Pinpoint the cell where the given text exists, returning its (x, y) midpoint coordinate. 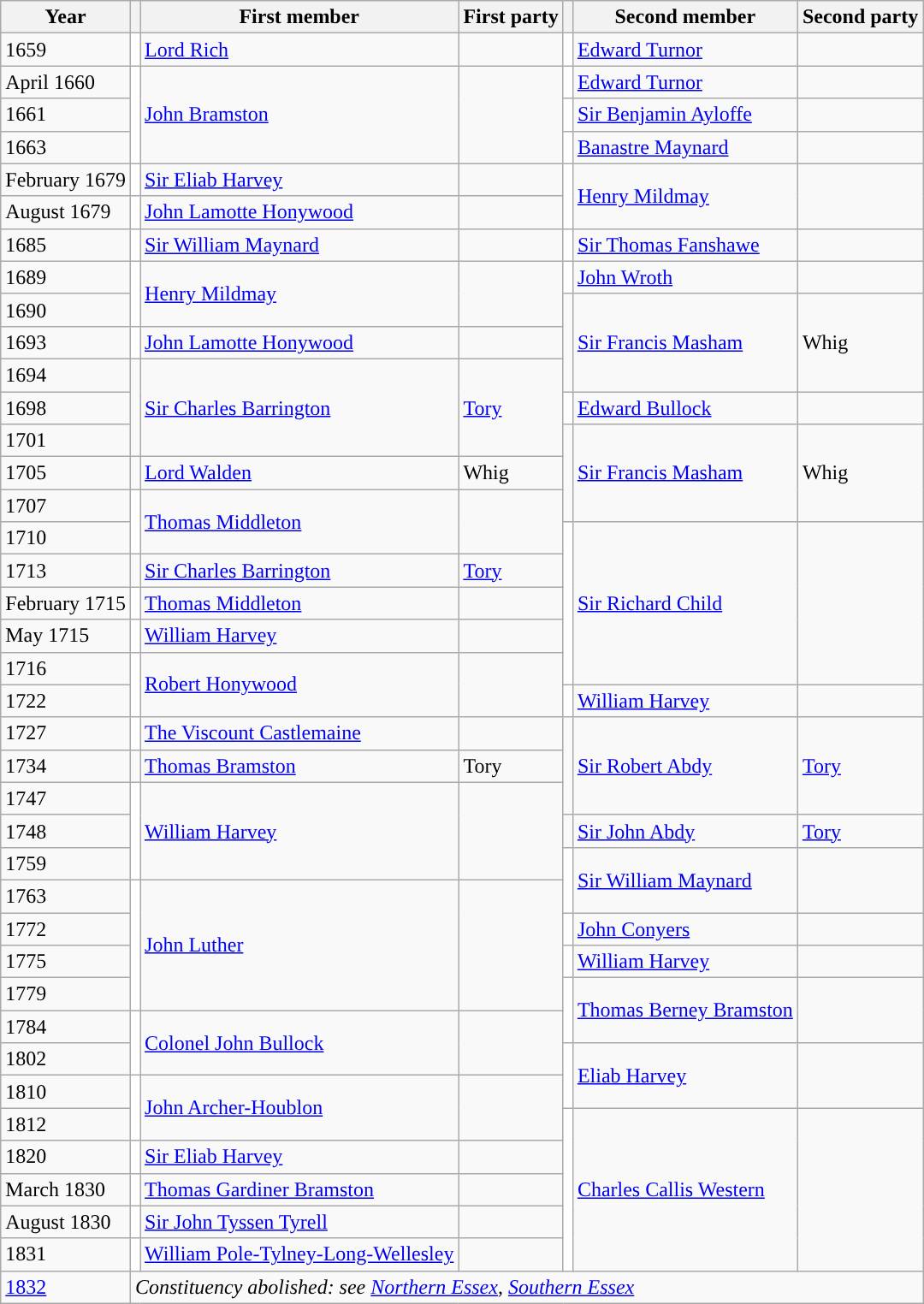
February 1679 (66, 180)
1659 (66, 50)
1775 (66, 962)
1705 (66, 473)
Thomas Gardiner Bramston (299, 1189)
Constituency abolished: see Northern Essex, Southern Essex (526, 1287)
Thomas Bramston (299, 766)
1802 (66, 1059)
Sir Thomas Fanshawe (684, 245)
1661 (66, 115)
March 1830 (66, 1189)
Sir John Abdy (684, 831)
Charles Callis Western (684, 1189)
1820 (66, 1157)
Sir John Tyssen Tyrell (299, 1222)
August 1830 (66, 1222)
William Pole-Tylney-Long-Wellesley (299, 1254)
1698 (66, 408)
1810 (66, 1092)
John Conyers (684, 928)
Banastre Maynard (684, 147)
Sir Benjamin Ayloffe (684, 115)
Eliab Harvey (684, 1076)
1701 (66, 441)
1663 (66, 147)
Lord Rich (299, 50)
John Luther (299, 945)
1747 (66, 798)
1693 (66, 342)
1748 (66, 831)
1716 (66, 668)
Second member (684, 17)
Colonel John Bullock (299, 1043)
May 1715 (66, 636)
1763 (66, 896)
1722 (66, 701)
1689 (66, 277)
1772 (66, 928)
April 1660 (66, 82)
Edward Bullock (684, 408)
Year (66, 17)
February 1715 (66, 603)
1710 (66, 538)
Second party (860, 17)
1779 (66, 994)
Sir Richard Child (684, 603)
1759 (66, 863)
The Viscount Castlemaine (299, 733)
1713 (66, 571)
John Archer-Houblon (299, 1108)
1690 (66, 310)
Robert Honywood (299, 685)
1812 (66, 1124)
First member (299, 17)
1831 (66, 1254)
1734 (66, 766)
August 1679 (66, 212)
1694 (66, 375)
1832 (66, 1287)
Thomas Berney Bramston (684, 1011)
1784 (66, 1027)
1727 (66, 733)
Sir Robert Abdy (684, 766)
First party (511, 17)
1685 (66, 245)
John Bramston (299, 115)
John Wroth (684, 277)
1707 (66, 506)
Lord Walden (299, 473)
